Search for the cell housing the specified text and yield its (X, Y) center coordinate. 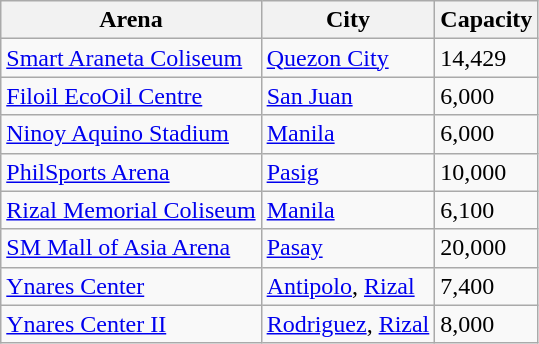
Quezon City (348, 58)
20,000 (486, 248)
7,400 (486, 286)
Filoil EcoOil Centre (131, 96)
City (348, 20)
6,100 (486, 210)
Ynares Center (131, 286)
Pasig (348, 172)
Rodriguez, Rizal (348, 324)
8,000 (486, 324)
10,000 (486, 172)
Antipolo, Rizal (348, 286)
Rizal Memorial Coliseum (131, 210)
PhilSports Arena (131, 172)
14,429 (486, 58)
Ynares Center II (131, 324)
San Juan (348, 96)
Capacity (486, 20)
Arena (131, 20)
Smart Araneta Coliseum (131, 58)
SM Mall of Asia Arena (131, 248)
Pasay (348, 248)
Ninoy Aquino Stadium (131, 134)
